Output the (X, Y) coordinate of the center of the cell containing the given text.  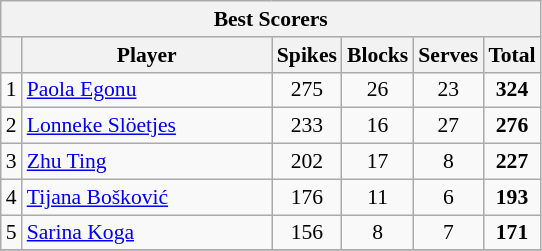
3 (12, 162)
Paola Egonu (147, 90)
Player (147, 55)
176 (307, 197)
202 (307, 162)
171 (512, 233)
6 (448, 197)
Spikes (307, 55)
16 (378, 126)
Best Scorers (271, 19)
2 (12, 126)
Blocks (378, 55)
275 (307, 90)
Total (512, 55)
23 (448, 90)
Lonneke Slöetjes (147, 126)
Tijana Bošković (147, 197)
324 (512, 90)
5 (12, 233)
7 (448, 233)
276 (512, 126)
17 (378, 162)
Serves (448, 55)
Zhu Ting (147, 162)
233 (307, 126)
156 (307, 233)
Sarina Koga (147, 233)
11 (378, 197)
27 (448, 126)
26 (378, 90)
227 (512, 162)
193 (512, 197)
1 (12, 90)
4 (12, 197)
